Search for the cell housing the specified text and yield its [X, Y] center coordinate. 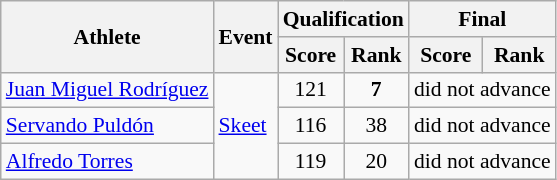
Final [482, 19]
Athlete [108, 36]
7 [376, 90]
116 [311, 126]
20 [376, 162]
119 [311, 162]
121 [311, 90]
Juan Miguel Rodríguez [108, 90]
Servando Puldón [108, 126]
Skeet [246, 126]
Alfredo Torres [108, 162]
Qualification [344, 19]
Event [246, 36]
38 [376, 126]
